Extract the [x, y] coordinate from the center of the cell holding the provided text.  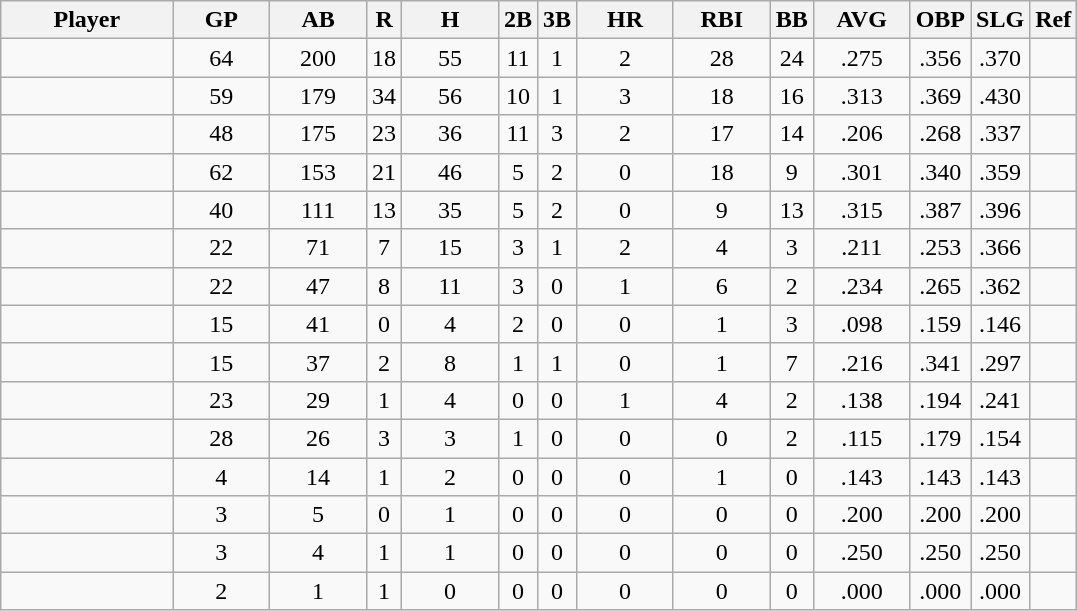
GP [222, 20]
.265 [940, 286]
.154 [1000, 438]
SLG [1000, 20]
71 [318, 248]
.356 [940, 58]
6 [722, 286]
.369 [940, 96]
.362 [1000, 286]
175 [318, 134]
21 [384, 172]
17 [722, 134]
41 [318, 324]
.396 [1000, 210]
Ref [1054, 20]
200 [318, 58]
179 [318, 96]
.430 [1000, 96]
34 [384, 96]
.211 [862, 248]
.275 [862, 58]
.206 [862, 134]
HR [626, 20]
.313 [862, 96]
40 [222, 210]
.297 [1000, 362]
.138 [862, 400]
111 [318, 210]
59 [222, 96]
.387 [940, 210]
37 [318, 362]
.115 [862, 438]
64 [222, 58]
36 [450, 134]
46 [450, 172]
10 [518, 96]
.216 [862, 362]
.253 [940, 248]
H [450, 20]
.315 [862, 210]
.341 [940, 362]
.098 [862, 324]
.370 [1000, 58]
R [384, 20]
.359 [1000, 172]
.268 [940, 134]
.241 [1000, 400]
62 [222, 172]
RBI [722, 20]
55 [450, 58]
.194 [940, 400]
.340 [940, 172]
.146 [1000, 324]
.366 [1000, 248]
3B [556, 20]
.301 [862, 172]
47 [318, 286]
OBP [940, 20]
BB [792, 20]
.159 [940, 324]
16 [792, 96]
48 [222, 134]
.179 [940, 438]
56 [450, 96]
153 [318, 172]
AB [318, 20]
Player [87, 20]
2B [518, 20]
.234 [862, 286]
.337 [1000, 134]
AVG [862, 20]
29 [318, 400]
35 [450, 210]
24 [792, 58]
26 [318, 438]
